Find where the given text appears and provide that cell's center as [X, Y] coordinate. 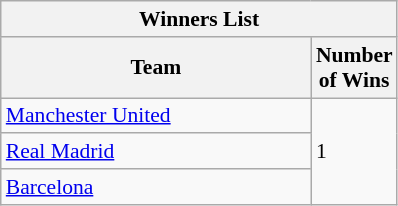
Real Madrid [156, 152]
Manchester United [156, 116]
Winners List [200, 19]
Barcelona [156, 187]
Team [156, 68]
1 [354, 152]
Number of Wins [354, 68]
